Locate the cell with the specified text and output its [x, y] center coordinate. 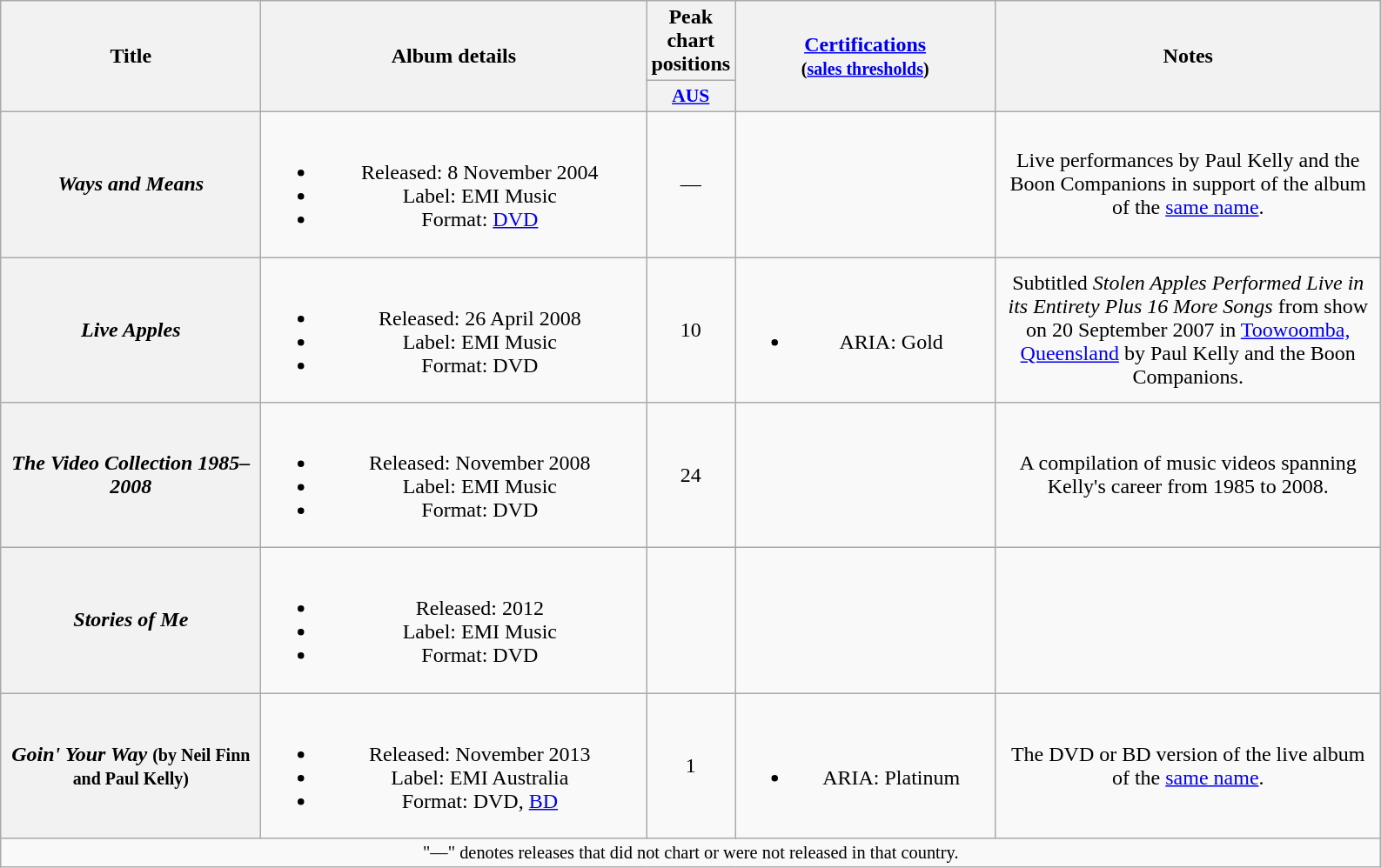
1 [691, 765]
The Video Collection 1985–2008 [131, 475]
Released: November 2013Label: EMI AustraliaFormat: DVD, BD [454, 765]
Title [131, 57]
Notes [1189, 57]
Goin' Your Way (by Neil Finn and Paul Kelly) [131, 765]
Released: 26 April 2008Label: EMI MusicFormat: DVD [454, 331]
Released: 8 November 2004Label: EMI MusicFormat: DVD [454, 184]
AUS [691, 97]
Stories of Me [131, 621]
Peak chart positions [691, 41]
The DVD or BD version of the live album of the same name. [1189, 765]
Ways and Means [131, 184]
10 [691, 331]
Live Apples [131, 331]
Released: November 2008Label: EMI MusicFormat: DVD [454, 475]
ARIA: Platinum [865, 765]
24 [691, 475]
— [691, 184]
Released: 2012Label: EMI MusicFormat: DVD [454, 621]
Album details [454, 57]
A compilation of music videos spanning Kelly's career from 1985 to 2008. [1189, 475]
ARIA: Gold [865, 331]
"—" denotes releases that did not chart or were not released in that country. [691, 853]
Certifications(sales thresholds) [865, 57]
Live performances by Paul Kelly and the Boon Companions in support of the album of the same name. [1189, 184]
